Scan for the cell matching the given text and deliver its [x, y] coordinate at center. 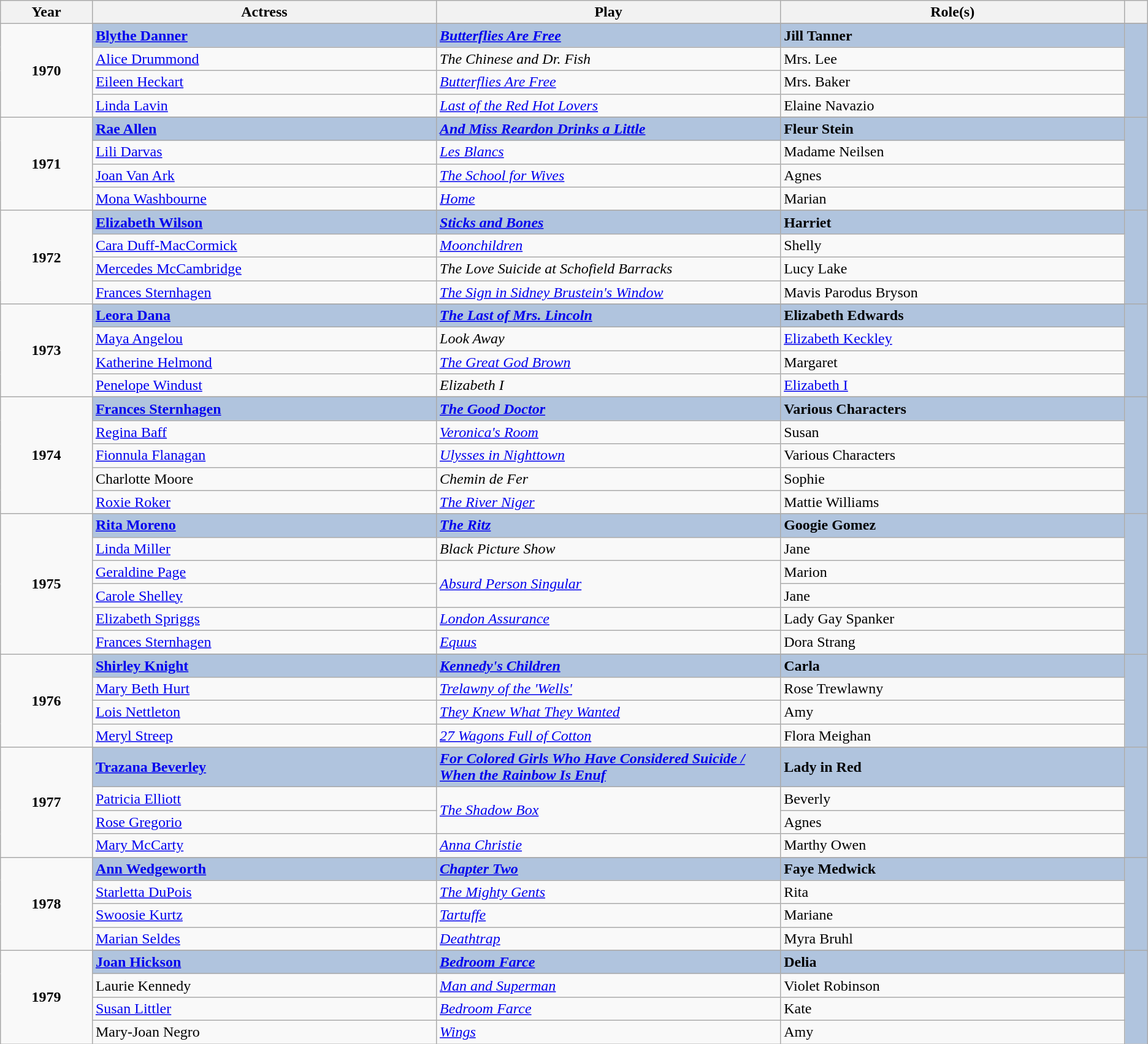
Trazana Beverley [264, 768]
Marian [953, 199]
Flora Meighan [953, 736]
Mona Washbourne [264, 199]
27 Wagons Full of Cotton [608, 736]
The Love Suicide at Schofield Barracks [608, 269]
Sophie [953, 479]
And Miss Reardon Drinks a Little [608, 129]
Mrs. Baker [953, 82]
Fleur Stein [953, 129]
1971 [47, 164]
Laurie Kennedy [264, 985]
Harriet [953, 222]
Kennedy's Children [608, 665]
Rita [953, 892]
1976 [47, 700]
Violet Robinson [953, 985]
Mary McCarty [264, 845]
1979 [47, 997]
Deathtrap [608, 939]
Penelope Windust [264, 386]
Mary Beth Hurt [264, 689]
The Mighty Gents [608, 892]
Susan Littler [264, 1008]
The Great God Brown [608, 362]
Marion [953, 572]
Sticks and Bones [608, 222]
Mary-Joan Negro [264, 1032]
Linda Miller [264, 549]
Susan [953, 432]
Fionnula Flanagan [264, 455]
Ulysses in Nighttown [608, 455]
Last of the Red Hot Lovers [608, 105]
Play [608, 12]
Regina Baff [264, 432]
Starletta DuPois [264, 892]
Madame Neilsen [953, 152]
Googie Gomez [953, 525]
Katherine Helmond [264, 362]
The Shadow Box [608, 810]
Equus [608, 642]
Tartuffe [608, 915]
Elizabeth Edwards [953, 316]
Geraldine Page [264, 572]
Chapter Two [608, 869]
Chemin de Fer [608, 479]
Carole Shelley [264, 595]
Margaret [953, 362]
Lois Nettleton [264, 712]
The River Niger [608, 502]
Lady Gay Spanker [953, 619]
The Last of Mrs. Lincoln [608, 316]
Joan Van Ark [264, 175]
1977 [47, 802]
Leora Dana [264, 316]
Elizabeth Keckley [953, 339]
Mercedes McCambridge [264, 269]
Meryl Streep [264, 736]
Black Picture Show [608, 549]
Maya Angelou [264, 339]
Marian Seldes [264, 939]
Mattie Williams [953, 502]
Jill Tanner [953, 36]
Swoosie Kurtz [264, 915]
Joan Hickson [264, 962]
Rae Allen [264, 129]
Trelawny of the 'Wells' [608, 689]
Role(s) [953, 12]
For Colored Girls Who Have Considered Suicide / When the Rainbow Is Enuf [608, 768]
Mariane [953, 915]
The Sign in Sidney Brustein's Window [608, 292]
Myra Bruhl [953, 939]
Rose Gregorio [264, 822]
Elizabeth Spriggs [264, 619]
Shelly [953, 245]
The Good Doctor [608, 409]
The Ritz [608, 525]
Elaine Navazio [953, 105]
Delia [953, 962]
Mavis Parodus Bryson [953, 292]
The Chinese and Dr. Fish [608, 59]
They Knew What They Wanted [608, 712]
Rose Trewlawny [953, 689]
Lady in Red [953, 768]
1975 [47, 584]
Charlotte Moore [264, 479]
1972 [47, 257]
Anna Christie [608, 845]
1973 [47, 351]
Moonchildren [608, 245]
Man and Superman [608, 985]
Patricia Elliott [264, 799]
1978 [47, 904]
Roxie Roker [264, 502]
Actress [264, 12]
1970 [47, 70]
Eileen Heckart [264, 82]
Home [608, 199]
Lili Darvas [264, 152]
Blythe Danner [264, 36]
Les Blancs [608, 152]
Veronica's Room [608, 432]
The School for Wives [608, 175]
Beverly [953, 799]
Year [47, 12]
Dora Strang [953, 642]
Rita Moreno [264, 525]
Absurd Person Singular [608, 584]
Cara Duff-MacCormick [264, 245]
Linda Lavin [264, 105]
Alice Drummond [264, 59]
Elizabeth Wilson [264, 222]
Mrs. Lee [953, 59]
London Assurance [608, 619]
1974 [47, 455]
Marthy Owen [953, 845]
Look Away [608, 339]
Ann Wedgeworth [264, 869]
Wings [608, 1032]
Shirley Knight [264, 665]
Lucy Lake [953, 269]
Carla [953, 665]
Kate [953, 1008]
Faye Medwick [953, 869]
